Detect which cell encompasses the target text, then output its (x, y) center coordinate. 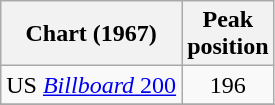
US Billboard 200 (92, 85)
Peakposition (228, 34)
Chart (1967) (92, 34)
196 (228, 85)
